Provide the (x, y) coordinate of the cell's center where the given text is located.  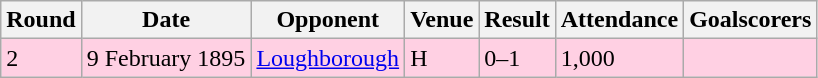
2 (41, 58)
Date (166, 20)
0–1 (517, 58)
Goalscorers (750, 20)
Attendance (619, 20)
9 February 1895 (166, 58)
H (442, 58)
Loughborough (328, 58)
Opponent (328, 20)
Result (517, 20)
1,000 (619, 58)
Round (41, 20)
Venue (442, 20)
